Pinpoint the cell where the given text exists, returning its (X, Y) midpoint coordinate. 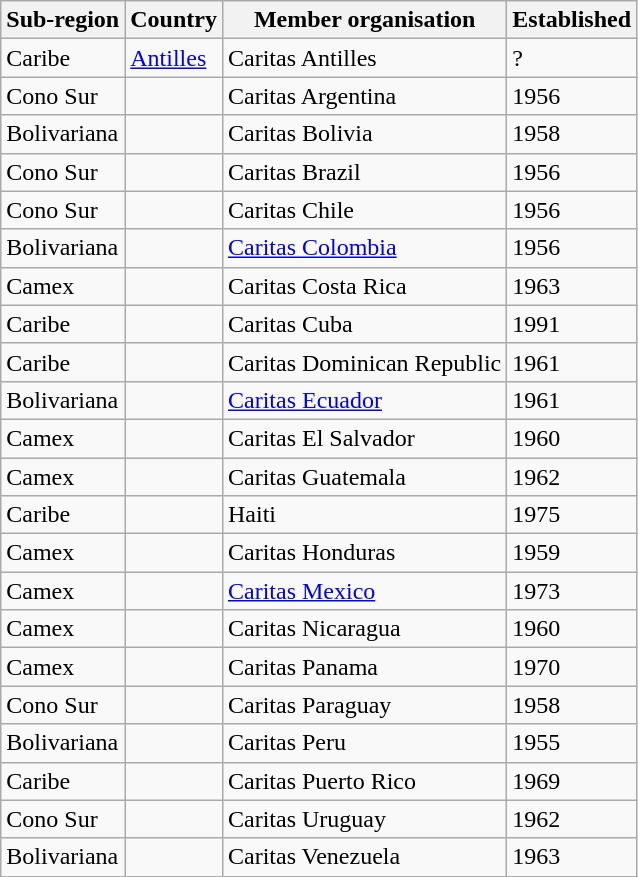
1975 (572, 515)
Caritas Honduras (364, 553)
Caritas Ecuador (364, 400)
Caritas Venezuela (364, 857)
Antilles (174, 58)
Caritas Panama (364, 667)
Caritas Bolivia (364, 134)
Caritas Paraguay (364, 705)
1955 (572, 743)
Member organisation (364, 20)
Caritas Antilles (364, 58)
Caritas Puerto Rico (364, 781)
Country (174, 20)
1970 (572, 667)
Established (572, 20)
Caritas Chile (364, 210)
1959 (572, 553)
Caritas Uruguay (364, 819)
Caritas Nicaragua (364, 629)
Caritas Brazil (364, 172)
Caritas Dominican Republic (364, 362)
Haiti (364, 515)
Caritas Guatemala (364, 477)
Caritas Costa Rica (364, 286)
1969 (572, 781)
Caritas El Salvador (364, 438)
Caritas Colombia (364, 248)
Caritas Cuba (364, 324)
Caritas Mexico (364, 591)
1973 (572, 591)
? (572, 58)
Caritas Peru (364, 743)
Caritas Argentina (364, 96)
Sub-region (63, 20)
1991 (572, 324)
